Search for the cell housing the specified text and yield its (X, Y) center coordinate. 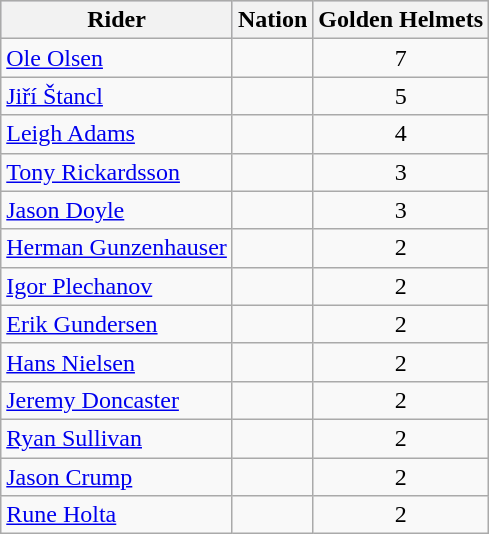
Ryan Sullivan (117, 438)
Jason Crump (117, 477)
Tony Rickardsson (117, 172)
Ole Olsen (117, 58)
Nation (272, 20)
Golden Helmets (401, 20)
Rider (117, 20)
Leigh Adams (117, 134)
Jeremy Doncaster (117, 400)
Jiří Štancl (117, 96)
Herman Gunzenhauser (117, 248)
Hans Nielsen (117, 362)
Rune Holta (117, 515)
5 (401, 96)
Igor Plechanov (117, 286)
Erik Gundersen (117, 324)
7 (401, 58)
Jason Doyle (117, 210)
4 (401, 134)
